Provide the [x, y] coordinate of the cell's center where the given text is located.  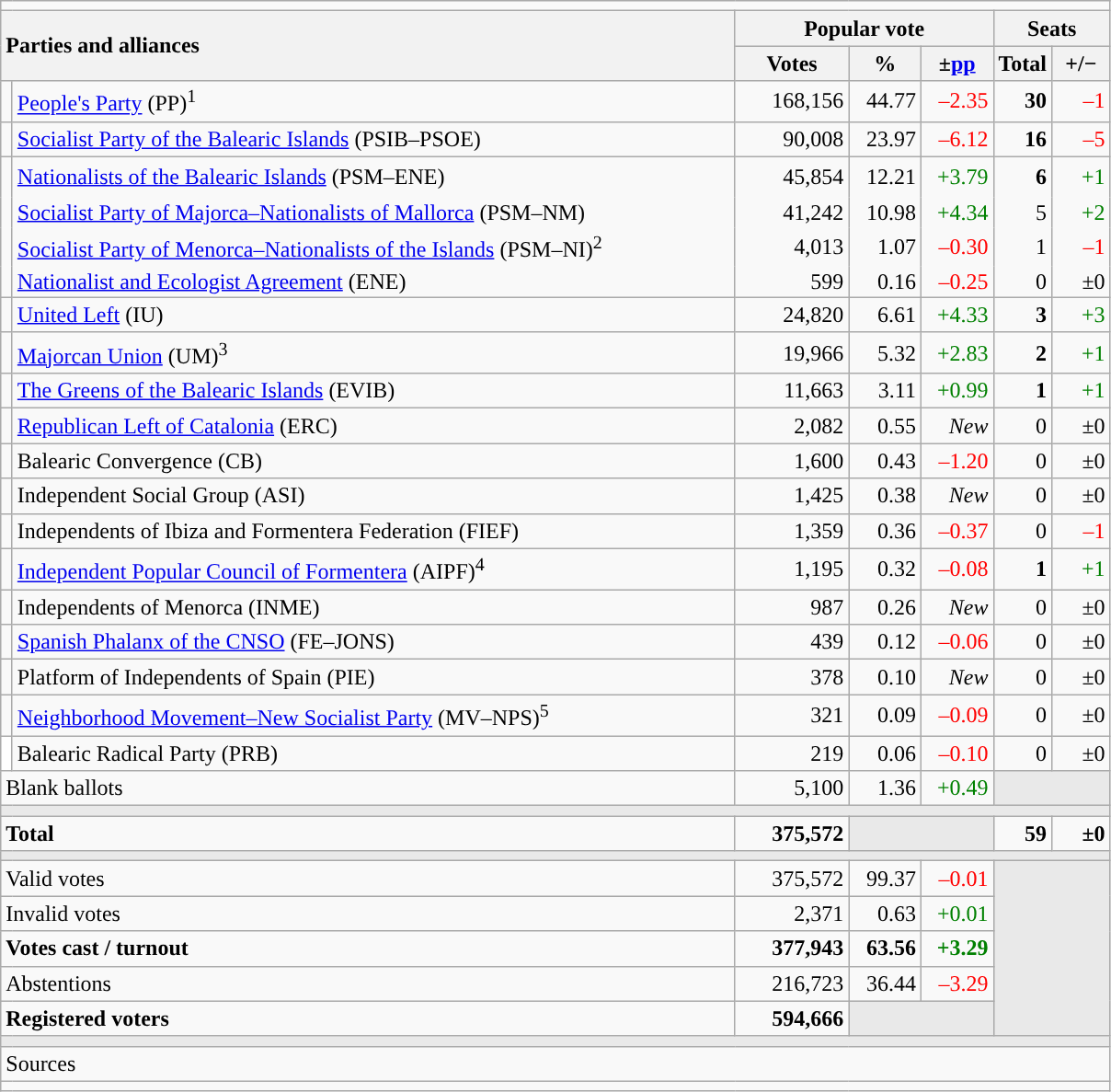
321 [792, 716]
599 [792, 282]
168,156 [792, 101]
+2 [1082, 213]
0.38 [885, 496]
Socialist Party of Majorca–Nationalists of Mallorca (PSM–NM) [373, 213]
3 [1023, 315]
–0.10 [956, 753]
+0.99 [956, 391]
377,943 [792, 948]
5,100 [792, 788]
2 [1023, 353]
59 [1023, 833]
23.97 [885, 139]
216,723 [792, 983]
6.61 [885, 315]
4,013 [792, 247]
594,666 [792, 1018]
+4.34 [956, 213]
Parties and alliances [368, 46]
Votes [792, 63]
12.21 [885, 177]
Republican Left of Catalonia (ERC) [373, 426]
–0.08 [956, 569]
–0.09 [956, 716]
3.11 [885, 391]
36.44 [885, 983]
63.56 [885, 948]
0.63 [885, 914]
–0.01 [956, 879]
–0.37 [956, 531]
–5 [1082, 139]
Nationalist and Ecologist Agreement (ENE) [373, 282]
United Left (IU) [373, 315]
219 [792, 753]
–0.25 [956, 282]
–0.06 [956, 642]
45,854 [792, 177]
Votes cast / turnout [368, 948]
+0.01 [956, 914]
1.36 [885, 788]
1,195 [792, 569]
–6.12 [956, 139]
+3.29 [956, 948]
Platform of Independents of Spain (PIE) [373, 677]
16 [1023, 139]
Independents of Menorca (INME) [373, 607]
2,082 [792, 426]
44.77 [885, 101]
Independent Social Group (ASI) [373, 496]
Socialist Party of Menorca–Nationalists of the Islands (PSM–NI)2 [373, 247]
+4.33 [956, 315]
Abstentions [368, 983]
Invalid votes [368, 914]
6 [1023, 177]
+3.79 [956, 177]
+0.49 [956, 788]
The Greens of the Balearic Islands (EVIB) [373, 391]
Majorcan Union (UM)3 [373, 353]
5.32 [885, 353]
0.10 [885, 677]
0.12 [885, 642]
Socialist Party of the Balearic Islands (PSIB–PSOE) [373, 139]
Spanish Phalanx of the CNSO (FE–JONS) [373, 642]
0.43 [885, 461]
Registered voters [368, 1018]
+2.83 [956, 353]
–1.20 [956, 461]
People's Party (PP)1 [373, 101]
11,663 [792, 391]
10.98 [885, 213]
+/− [1082, 63]
0.26 [885, 607]
Balearic Convergence (CB) [373, 461]
1,359 [792, 531]
90,008 [792, 139]
Independent Popular Council of Formentera (AIPF)4 [373, 569]
Sources [555, 1063]
Blank ballots [368, 788]
–3.29 [956, 983]
24,820 [792, 315]
30 [1023, 101]
1.07 [885, 247]
41,242 [792, 213]
–0.30 [956, 247]
Nationalists of the Balearic Islands (PSM–ENE) [373, 177]
2,371 [792, 914]
Independents of Ibiza and Formentera Federation (FIEF) [373, 531]
1,425 [792, 496]
±pp [956, 63]
5 [1023, 213]
–2.35 [956, 101]
Neighborhood Movement–New Socialist Party (MV–NPS)5 [373, 716]
378 [792, 677]
99.37 [885, 879]
% [885, 63]
0.16 [885, 282]
+3 [1082, 315]
0.06 [885, 753]
987 [792, 607]
Seats [1052, 29]
19,966 [792, 353]
0.55 [885, 426]
439 [792, 642]
Popular vote [865, 29]
0.36 [885, 531]
Valid votes [368, 879]
0.32 [885, 569]
1,600 [792, 461]
0.09 [885, 716]
Balearic Radical Party (PRB) [373, 753]
